Find where the given text appears and provide that cell's center as (X, Y) coordinate. 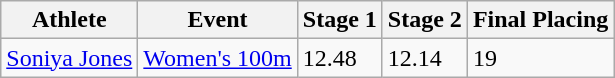
Stage 1 (340, 20)
Athlete (70, 20)
Stage 2 (424, 20)
Soniya Jones (70, 58)
Event (218, 20)
Final Placing (540, 20)
12.14 (424, 58)
12.48 (340, 58)
Women's 100m (218, 58)
19 (540, 58)
